Provide the [X, Y] coordinate of the cell's center where the given text is located.  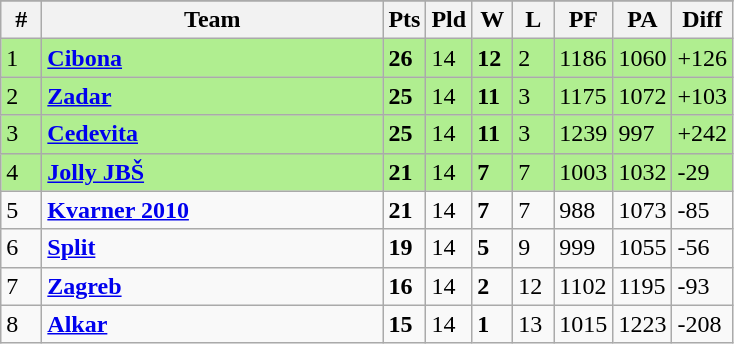
Cibona [212, 58]
15 [404, 324]
1195 [642, 286]
1102 [584, 286]
PA [642, 20]
Jolly JBŠ [212, 172]
Team [212, 20]
W [492, 20]
Cedevita [212, 134]
13 [534, 324]
Split [212, 248]
988 [584, 210]
16 [404, 286]
1015 [584, 324]
-85 [702, 210]
-208 [702, 324]
Zadar [212, 96]
1223 [642, 324]
# [22, 20]
Diff [702, 20]
Alkar [212, 324]
-29 [702, 172]
1073 [642, 210]
19 [404, 248]
1175 [584, 96]
+126 [702, 58]
-93 [702, 286]
1186 [584, 58]
+242 [702, 134]
Pts [404, 20]
8 [22, 324]
PF [584, 20]
+103 [702, 96]
L [534, 20]
Pld [449, 20]
997 [642, 134]
999 [584, 248]
-56 [702, 248]
1060 [642, 58]
1072 [642, 96]
1032 [642, 172]
1055 [642, 248]
26 [404, 58]
1239 [584, 134]
1003 [584, 172]
4 [22, 172]
9 [534, 248]
Zagreb [212, 286]
6 [22, 248]
Kvarner 2010 [212, 210]
